Provide the [x, y] coordinate of the cell's center where the given text is located.  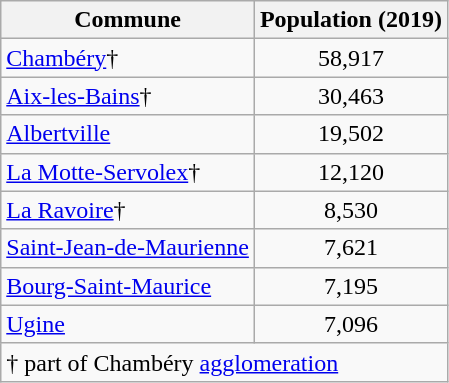
Population (2019) [350, 20]
Bourg-Saint-Maurice [128, 286]
La Ravoire† [128, 210]
7,621 [350, 248]
† part of Chambéry agglomeration [224, 362]
30,463 [350, 96]
Commune [128, 20]
Ugine [128, 324]
12,120 [350, 172]
19,502 [350, 134]
La Motte-Servolex† [128, 172]
Aix-les-Bains† [128, 96]
7,195 [350, 286]
Chambéry† [128, 58]
8,530 [350, 210]
58,917 [350, 58]
7,096 [350, 324]
Saint-Jean-de-Maurienne [128, 248]
Albertville [128, 134]
